Scan for the cell matching the given text and deliver its [x, y] coordinate at center. 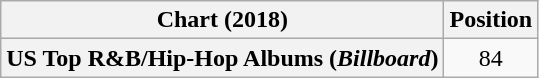
84 [491, 58]
US Top R&B/Hip-Hop Albums (Billboard) [222, 58]
Position [491, 20]
Chart (2018) [222, 20]
